Extract the (X, Y) coordinate from the center of the cell holding the provided text.  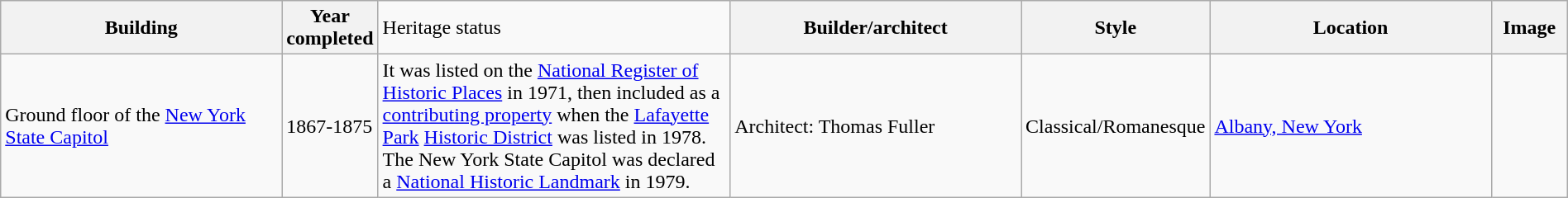
Image (1529, 28)
Classical/Romanesque (1116, 125)
Year completed (330, 28)
Builder/architect (876, 28)
Ground floor of the New York State Capitol (141, 125)
Style (1116, 28)
Location (1350, 28)
Architect: Thomas Fuller (876, 125)
Building (141, 28)
Heritage status (554, 28)
Albany, New York (1350, 125)
1867-1875 (330, 125)
